Return (x, y) of the center of cell containing provided text 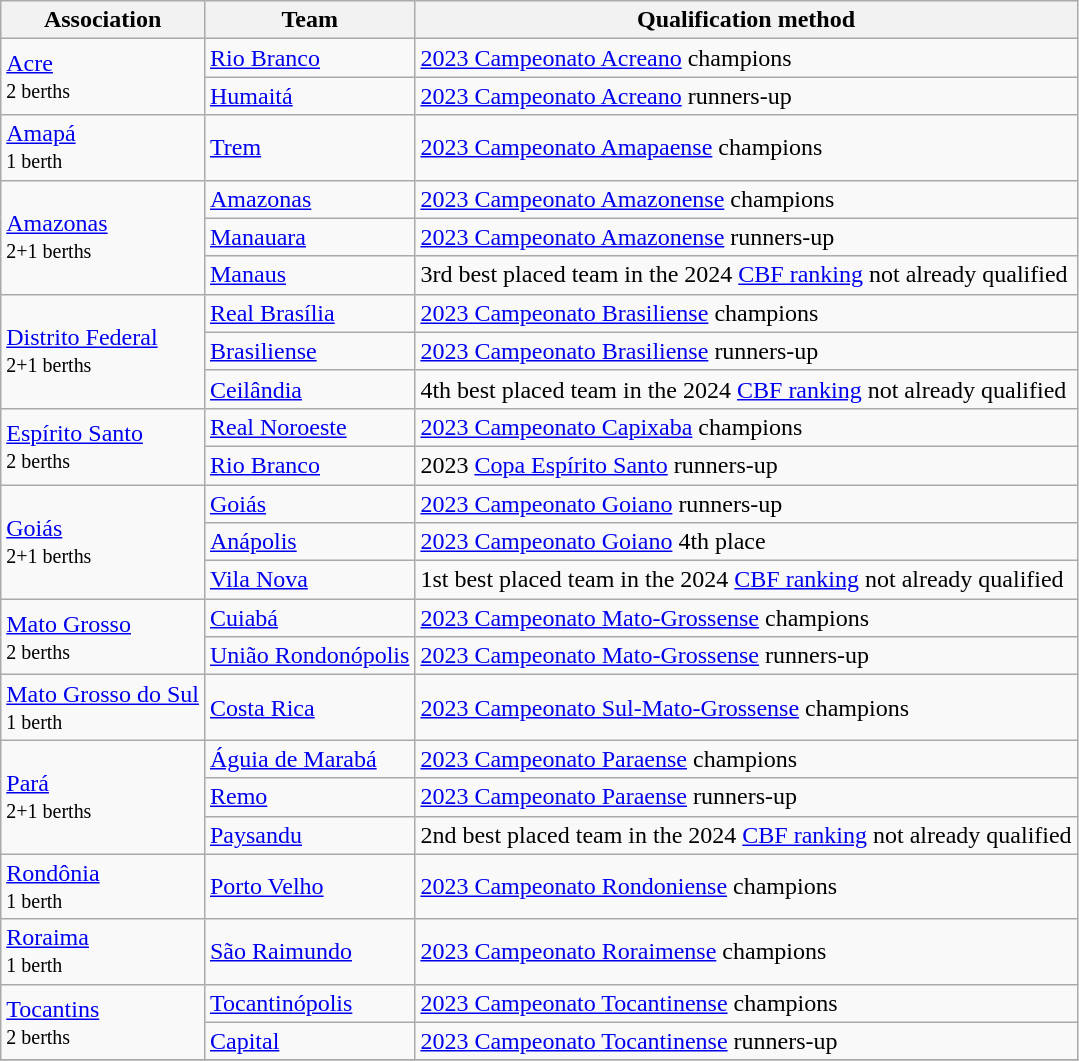
Real Noroeste (309, 427)
Mato Grosso do Sul1 berth (103, 708)
2023 Copa Espírito Santo runners-up (746, 465)
2023 Campeonato Sul-Mato-Grossense champions (746, 708)
2023 Campeonato Acreano champions (746, 58)
2023 Campeonato Mato-Grossense runners-up (746, 656)
Manaus (309, 275)
Remo (309, 797)
Águia de Marabá (309, 759)
2023 Campeonato Acreano runners-up (746, 96)
Goiás2+1 berths (103, 541)
Capital (309, 1041)
Tocantinópolis (309, 1003)
Anápolis (309, 542)
Acre2 berths (103, 77)
Espírito Santo2 berths (103, 446)
2023 Campeonato Amazonense runners-up (746, 237)
2023 Campeonato Paraense champions (746, 759)
2023 Campeonato Amazonense champions (746, 199)
Brasiliense (309, 351)
Pará2+1 berths (103, 797)
2023 Campeonato Goiano 4th place (746, 542)
4th best placed team in the 2024 CBF ranking not already qualified (746, 389)
Distrito Federal2+1 berths (103, 351)
Qualification method (746, 20)
Tocantins2 berths (103, 1022)
Manauara (309, 237)
2023 Campeonato Amapaense champions (746, 148)
União Rondonópolis (309, 656)
Team (309, 20)
2023 Campeonato Paraense runners-up (746, 797)
2023 Campeonato Tocantinense runners-up (746, 1041)
Amapá1 berth (103, 148)
Association (103, 20)
Porto Velho (309, 886)
2023 Campeonato Brasiliense champions (746, 313)
2023 Campeonato Capixaba champions (746, 427)
3rd best placed team in the 2024 CBF ranking not already qualified (746, 275)
Trem (309, 148)
Vila Nova (309, 580)
2023 Campeonato Goiano runners-up (746, 503)
2023 Campeonato Brasiliense runners-up (746, 351)
2nd best placed team in the 2024 CBF ranking not already qualified (746, 835)
Roraima1 berth (103, 952)
Humaitá (309, 96)
2023 Campeonato Tocantinense champions (746, 1003)
Ceilândia (309, 389)
Costa Rica (309, 708)
2023 Campeonato Mato-Grossense champions (746, 618)
Amazonas2+1 berths (103, 237)
1st best placed team in the 2024 CBF ranking not already qualified (746, 580)
2023 Campeonato Rondoniense champions (746, 886)
Mato Grosso2 berths (103, 637)
Cuiabá (309, 618)
Amazonas (309, 199)
Paysandu (309, 835)
Rondônia1 berth (103, 886)
2023 Campeonato Roraimense champions (746, 952)
Goiás (309, 503)
São Raimundo (309, 952)
Real Brasília (309, 313)
